Identify which cell holds the provided text, then report its (X, Y) central coordinate. 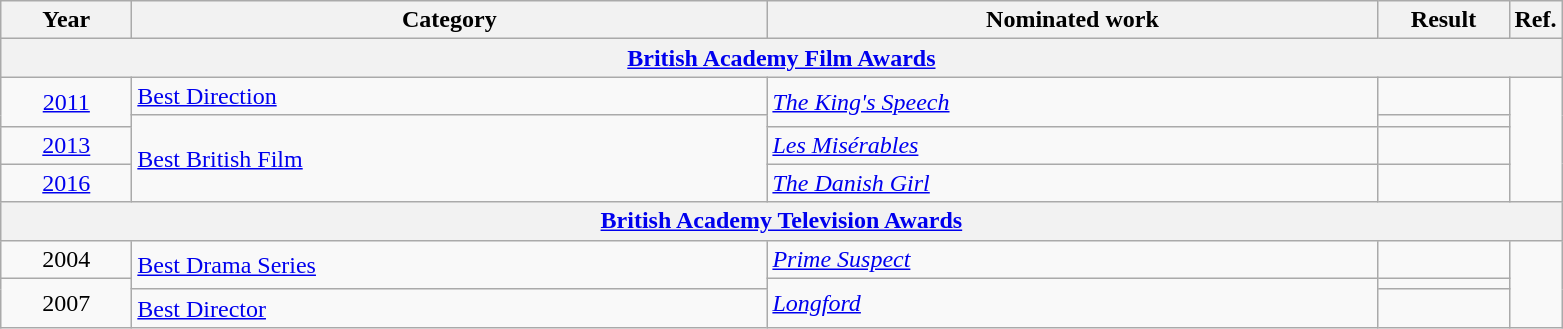
2007 (66, 302)
2013 (66, 145)
2016 (66, 183)
Best Direction (450, 96)
Prime Suspect (1072, 259)
Best Director (450, 308)
The King's Speech (1072, 102)
Nominated work (1072, 20)
Ref. (1536, 20)
British Academy Television Awards (782, 221)
Year (66, 20)
The Danish Girl (1072, 183)
Best Drama Series (450, 264)
Longford (1072, 302)
2011 (66, 102)
Result (1444, 20)
British Academy Film Awards (782, 58)
Les Misérables (1072, 145)
Best British Film (450, 158)
Category (450, 20)
2004 (66, 259)
